For the text-containing cell, return its midpoint in (x, y) coordinate format. 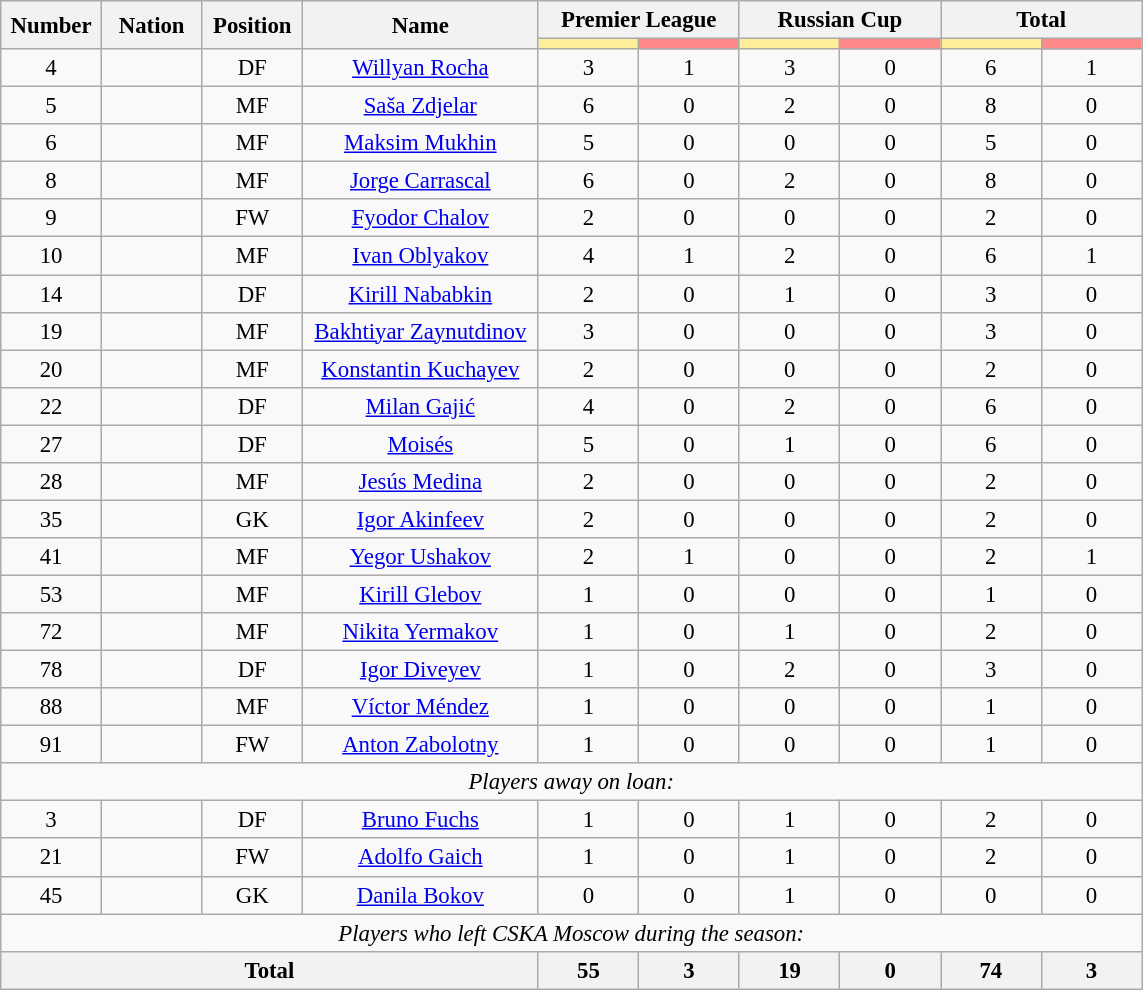
14 (52, 294)
Bruno Fuchs (421, 820)
Nation (152, 25)
Fyodor Chalov (421, 219)
Ivan Oblyakov (421, 256)
27 (52, 444)
Anton Zabolotny (421, 745)
Víctor Méndez (421, 707)
Nikita Yermakov (421, 632)
Yegor Ushakov (421, 557)
Danila Bokov (421, 895)
74 (990, 970)
Saša Zdjelar (421, 106)
Adolfo Gaich (421, 858)
Bakhtiyar Zaynutdinov (421, 331)
Position (252, 25)
Players who left CSKA Moscow during the season: (572, 933)
21 (52, 858)
Name (421, 25)
88 (52, 707)
35 (52, 519)
Maksim Mukhin (421, 143)
Premier League (638, 20)
Jesús Medina (421, 482)
9 (52, 219)
Milan Gajić (421, 406)
Number (52, 25)
Moisés (421, 444)
Russian Cup (840, 20)
53 (52, 594)
10 (52, 256)
55 (588, 970)
91 (52, 745)
Players away on loan: (572, 782)
20 (52, 369)
Igor Diveyev (421, 670)
Kirill Nababkin (421, 294)
22 (52, 406)
28 (52, 482)
Willyan Rocha (421, 68)
45 (52, 895)
Igor Akinfeev (421, 519)
Kirill Glebov (421, 594)
41 (52, 557)
Jorge Carrascal (421, 181)
78 (52, 670)
Konstantin Kuchayev (421, 369)
72 (52, 632)
